Search for the cell housing the specified text and yield its [X, Y] center coordinate. 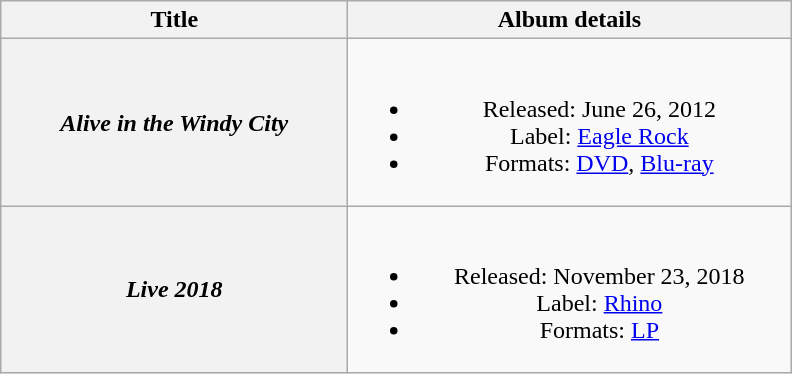
Live 2018 [174, 290]
Alive in the Windy City [174, 122]
Released: November 23, 2018Label: RhinoFormats: LP [570, 290]
Album details [570, 20]
Title [174, 20]
Released: June 26, 2012Label: Eagle RockFormats: DVD, Blu-ray [570, 122]
